Detect which cell encompasses the target text, then output its (X, Y) center coordinate. 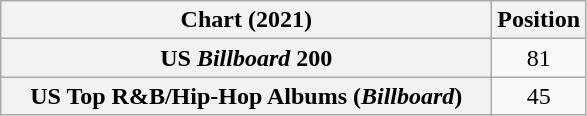
45 (539, 96)
81 (539, 58)
US Top R&B/Hip-Hop Albums (Billboard) (246, 96)
Position (539, 20)
US Billboard 200 (246, 58)
Chart (2021) (246, 20)
